Provide the [X, Y] coordinate of the cell's center where the given text is located.  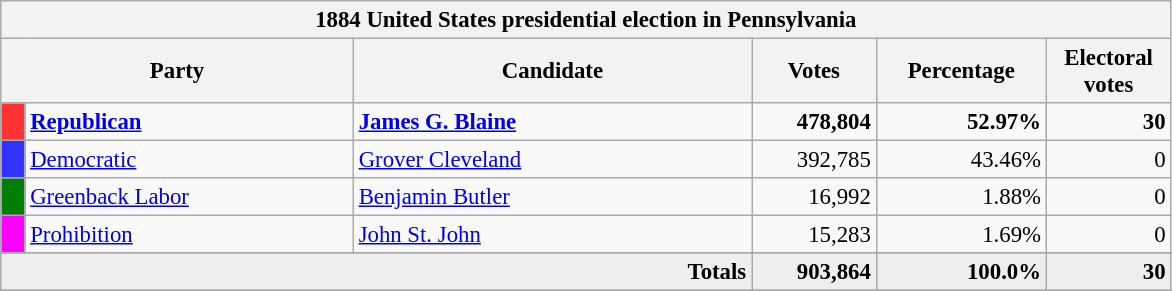
James G. Blaine [552, 122]
1.69% [961, 235]
Grover Cleveland [552, 160]
Prohibition [189, 235]
Greenback Labor [189, 197]
Party [178, 72]
Democratic [189, 160]
43.46% [961, 160]
Republican [189, 122]
Candidate [552, 72]
Votes [814, 72]
52.97% [961, 122]
16,992 [814, 197]
Electoral votes [1108, 72]
1884 United States presidential election in Pennsylvania [586, 20]
392,785 [814, 160]
30 [1108, 122]
1.88% [961, 197]
478,804 [814, 122]
15,283 [814, 235]
John St. John [552, 235]
Percentage [961, 72]
Benjamin Butler [552, 197]
